Provide the (x, y) coordinate of the cell's center where the given text is located.  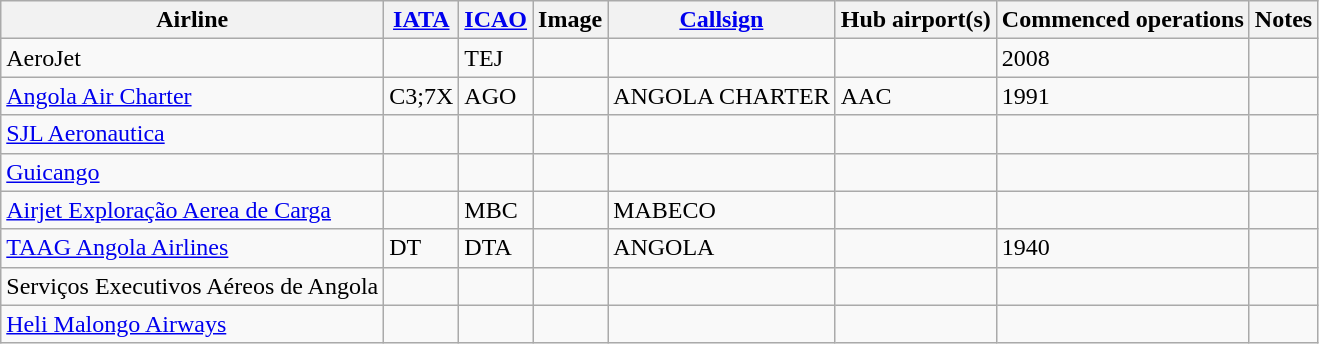
TEJ (496, 58)
1940 (1122, 248)
AeroJet (192, 58)
Airjet Exploração Aerea de Carga (192, 210)
Image (570, 20)
Heli Malongo Airways (192, 324)
Airline (192, 20)
AGO (496, 96)
IATA (422, 20)
MABECO (722, 210)
ANGOLA CHARTER (722, 96)
Notes (1283, 20)
AAC (916, 96)
SJL Aeronautica (192, 134)
Guicango (192, 172)
Callsign (722, 20)
1991 (1122, 96)
Angola Air Charter (192, 96)
DT (422, 248)
C3;7X (422, 96)
Commenced operations (1122, 20)
TAAG Angola Airlines (192, 248)
MBC (496, 210)
Hub airport(s) (916, 20)
ANGOLA (722, 248)
Serviços Executivos Aéreos de Angola (192, 286)
DTA (496, 248)
2008 (1122, 58)
ICAO (496, 20)
